Scan for the cell matching the given text and deliver its [x, y] coordinate at center. 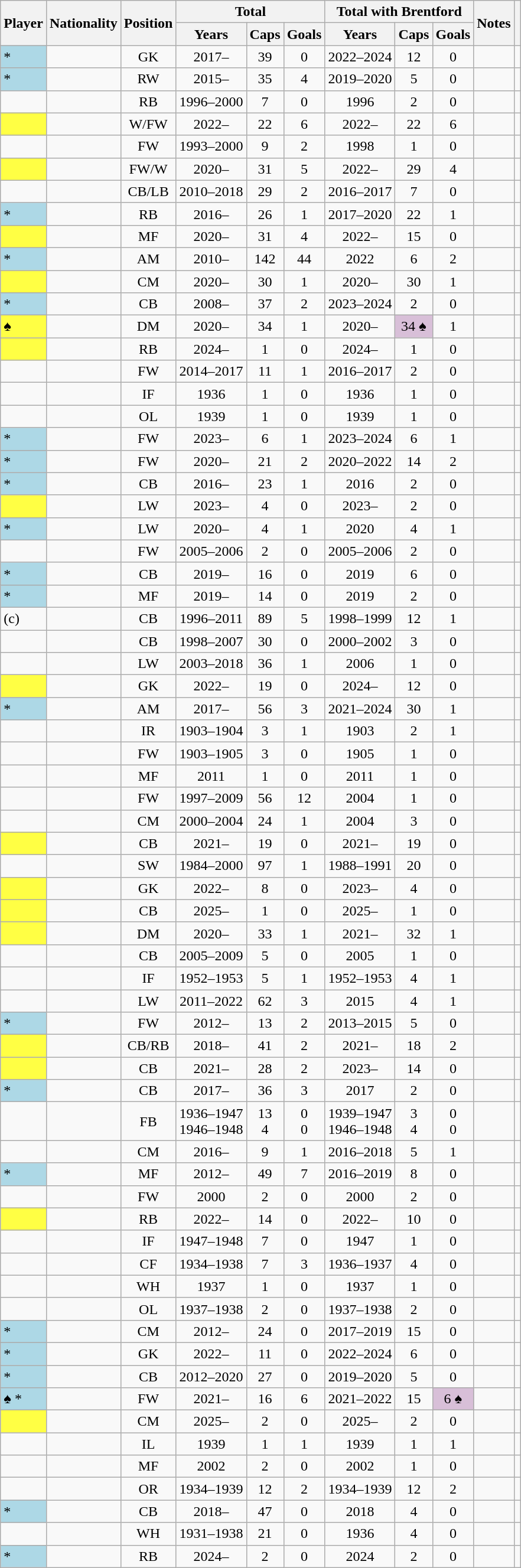
89 [265, 618]
1998–2007 [211, 641]
1905 [360, 754]
2013–2015 [360, 1023]
2016–2019 [360, 1174]
Player [24, 23]
1936–1937 [360, 1264]
♠ * [24, 1399]
2000–2002 [360, 641]
62 [265, 1001]
26 [265, 214]
1993–2000 [211, 146]
2016–2018 [360, 1152]
39 [265, 57]
2011–2022 [211, 1001]
2020 [360, 529]
41 [265, 1046]
2024 [360, 1556]
142 [265, 259]
Total with Brentford [399, 12]
Total [250, 12]
10 [413, 1219]
FW/W [148, 169]
1998 [360, 146]
Nationality [83, 23]
1936–19471946–1948 [211, 1121]
1996–2011 [211, 618]
2010– [211, 259]
FB [148, 1121]
2012–2020 [211, 1377]
13 [265, 1023]
2003–2018 [211, 664]
2015 [360, 1001]
23 [265, 484]
OR [148, 1489]
134 [265, 1121]
CB/RB [148, 1046]
35 [265, 79]
37 [265, 304]
2020–2022 [360, 461]
2017–2020 [360, 214]
1903–1905 [211, 754]
W/FW [148, 124]
IR [148, 731]
44 [304, 259]
2008– [211, 304]
2017–2019 [360, 1331]
49 [265, 1174]
2016 [360, 484]
1939–19471946–1948 [360, 1121]
1996 [360, 102]
33 [265, 933]
1903 [360, 731]
18 [413, 1046]
2005 [360, 956]
2000–2004 [211, 821]
1984–2000 [211, 866]
SW [148, 866]
28 [265, 1068]
6 ♠ [453, 1399]
1903–1904 [211, 731]
2021–2022 [360, 1399]
97 [265, 866]
2022 [360, 259]
Notes [494, 23]
CB/LB [148, 191]
2018 [360, 1511]
RW [148, 79]
1998–1999 [360, 618]
1988–1991 [360, 866]
2006 [360, 664]
2010–2018 [211, 191]
1947 [360, 1241]
2015– [211, 79]
1996–2000 [211, 102]
2017 [360, 1091]
♠ [24, 327]
CF [148, 1264]
1931–1938 [211, 1534]
27 [265, 1377]
1947–1948 [211, 1241]
1934–1938 [211, 1264]
2021–2024 [360, 709]
2005–2009 [211, 956]
1997–2009 [211, 798]
32 [413, 933]
47 [265, 1511]
20 [413, 866]
34 ♠ [413, 327]
Position [148, 23]
IL [148, 1444]
2014–2017 [211, 371]
(c) [24, 618]
